Determine the [x, y] coordinate at the center of the cell enclosing the given text.  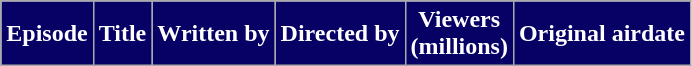
Directed by [340, 34]
Written by [214, 34]
Title [122, 34]
Original airdate [602, 34]
Episode [47, 34]
Viewers(millions) [459, 34]
